From the cell containing the given text, extract its center point as [x, y] coordinate. 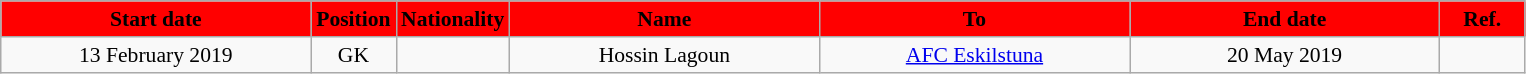
13 February 2019 [156, 55]
Hossin Lagoun [664, 55]
20 May 2019 [1285, 55]
Position [354, 19]
Start date [156, 19]
Ref. [1482, 19]
End date [1285, 19]
Name [664, 19]
GK [354, 55]
Nationality [452, 19]
To [974, 19]
AFC Eskilstuna [974, 55]
